Identify which cell holds the provided text, then report its (x, y) central coordinate. 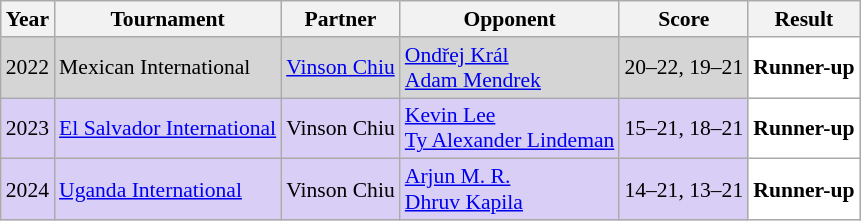
14–21, 13–21 (684, 190)
Uganda International (168, 190)
Opponent (510, 19)
20–22, 19–21 (684, 68)
Ondřej Král Adam Mendrek (510, 68)
Mexican International (168, 68)
Score (684, 19)
El Salvador International (168, 128)
Kevin Lee Ty Alexander Lindeman (510, 128)
Tournament (168, 19)
15–21, 18–21 (684, 128)
Arjun M. R. Dhruv Kapila (510, 190)
2022 (28, 68)
2024 (28, 190)
2023 (28, 128)
Result (804, 19)
Partner (340, 19)
Year (28, 19)
